Detect which cell encompasses the target text, then output its (x, y) center coordinate. 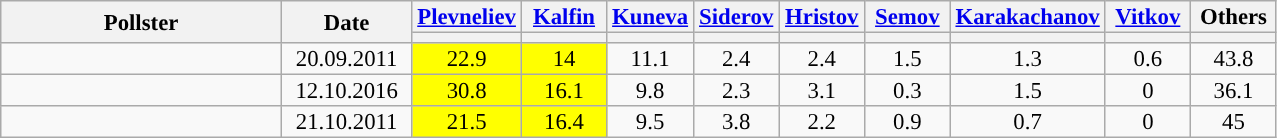
Date (346, 22)
20.09.2011 (346, 59)
0.7 (1028, 122)
9.5 (650, 122)
43.8 (1234, 59)
Siderov (736, 17)
Pollster (142, 22)
3.1 (822, 91)
Semov (908, 17)
11.1 (650, 59)
0.3 (908, 91)
Vitkov (1148, 17)
45 (1234, 122)
Karakachanov (1028, 17)
16.4 (564, 122)
0.6 (1148, 59)
Kalfin (564, 17)
1.3 (1028, 59)
22.9 (466, 59)
Plevneliev (466, 17)
16.1 (564, 91)
14 (564, 59)
9.8 (650, 91)
2.3 (736, 91)
36.1 (1234, 91)
Others (1234, 17)
21.5 (466, 122)
0.9 (908, 122)
3.8 (736, 122)
12.10.2016 (346, 91)
Hristov (822, 17)
2.2 (822, 122)
30.8 (466, 91)
21.10.2011 (346, 122)
Kuneva (650, 17)
